Pinpoint the cell where the given text exists, returning its (x, y) midpoint coordinate. 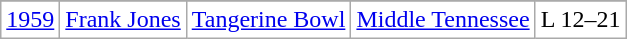
Middle Tennessee (443, 20)
L 12–21 (580, 20)
Frank Jones (123, 20)
Tangerine Bowl (268, 20)
1959 (30, 20)
